Scan for the cell matching the given text and deliver its [x, y] coordinate at center. 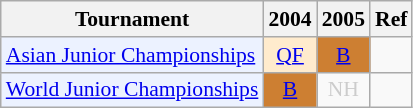
Asian Junior Championships [132, 55]
QF [290, 55]
Tournament [132, 19]
World Junior Championships [132, 90]
2004 [290, 19]
NH [344, 90]
Ref [391, 19]
2005 [344, 19]
